From the cell containing the given text, extract its center point as (x, y) coordinate. 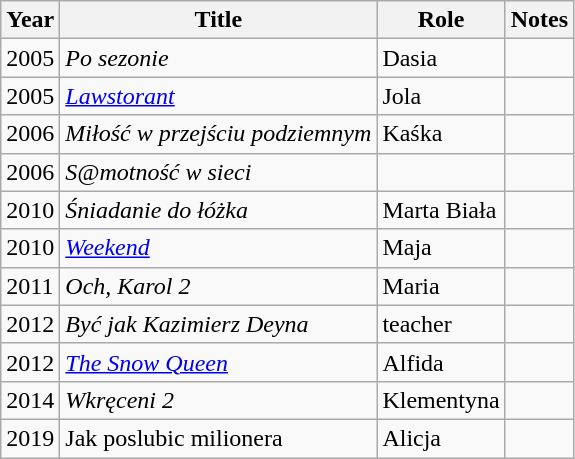
Role (441, 20)
teacher (441, 324)
Jak poslubic milionera (218, 438)
Alicja (441, 438)
Alfida (441, 362)
Kaśka (441, 134)
2011 (30, 286)
2014 (30, 400)
Po sezonie (218, 58)
Miłość w przejściu podziemnym (218, 134)
Klementyna (441, 400)
The Snow Queen (218, 362)
Śniadanie do łóżka (218, 210)
Jola (441, 96)
Weekend (218, 248)
Notes (539, 20)
Marta Biała (441, 210)
Lawstorant (218, 96)
S@motność w sieci (218, 172)
2019 (30, 438)
Title (218, 20)
Och, Karol 2 (218, 286)
Maria (441, 286)
Być jak Kazimierz Deyna (218, 324)
Maja (441, 248)
Wkręceni 2 (218, 400)
Dasia (441, 58)
Year (30, 20)
